Pinpoint the cell where the given text exists, returning its (x, y) midpoint coordinate. 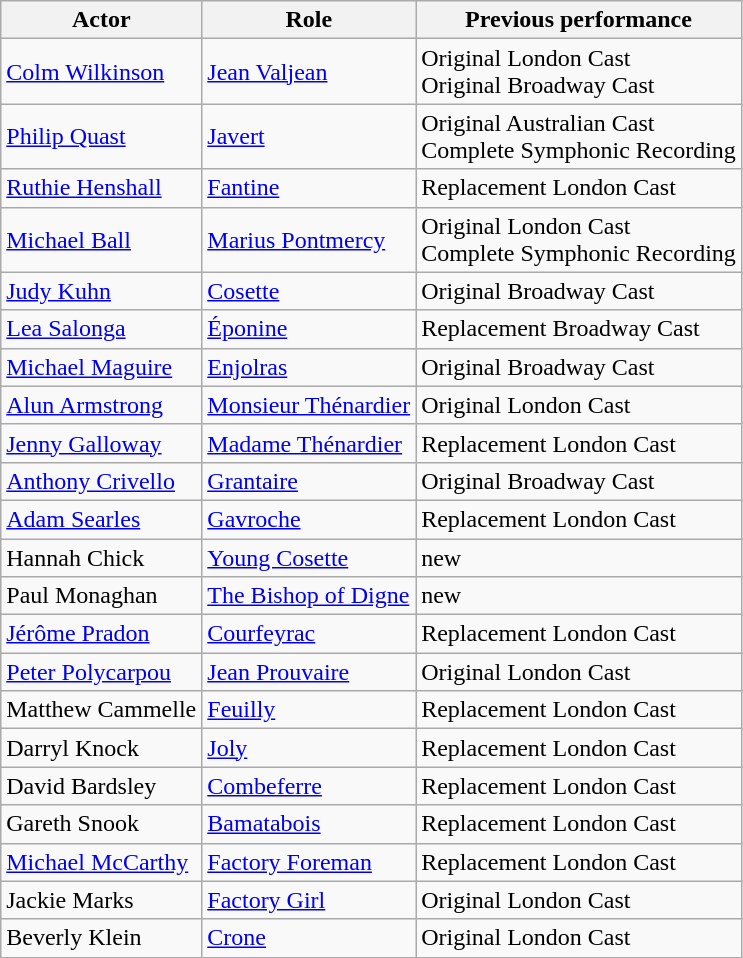
Gavroche (309, 519)
Factory Foreman (309, 862)
Hannah Chick (102, 557)
Jean Prouvaire (309, 672)
Javert (309, 136)
Colm Wilkinson (102, 72)
Crone (309, 938)
Factory Girl (309, 900)
Madame Thénardier (309, 443)
Courfeyrac (309, 634)
Jérôme Pradon (102, 634)
Michael McCarthy (102, 862)
Role (309, 20)
Matthew Cammelle (102, 710)
The Bishop of Digne (309, 596)
Beverly Klein (102, 938)
Enjolras (309, 367)
Judy Kuhn (102, 291)
Feuilly (309, 710)
Original London CastOriginal Broadway Cast (579, 72)
Gareth Snook (102, 824)
Original Australian CastComplete Symphonic Recording (579, 136)
Combeferre (309, 786)
Adam Searles (102, 519)
Michael Maguire (102, 367)
Jenny Galloway (102, 443)
Jean Valjean (309, 72)
Darryl Knock (102, 748)
Michael Ball (102, 240)
Fantine (309, 188)
Marius Pontmercy (309, 240)
Philip Quast (102, 136)
Alun Armstrong (102, 405)
Young Cosette (309, 557)
Paul Monaghan (102, 596)
Monsieur Thénardier (309, 405)
Cosette (309, 291)
Previous performance (579, 20)
Lea Salonga (102, 329)
Replacement Broadway Cast (579, 329)
Bamatabois (309, 824)
Anthony Crivello (102, 481)
Original London CastComplete Symphonic Recording (579, 240)
Joly (309, 748)
Éponine (309, 329)
Peter Polycarpou (102, 672)
Ruthie Henshall (102, 188)
David Bardsley (102, 786)
Jackie Marks (102, 900)
Actor (102, 20)
Grantaire (309, 481)
